Determine the [X, Y] coordinate at the center of the cell enclosing the given text.  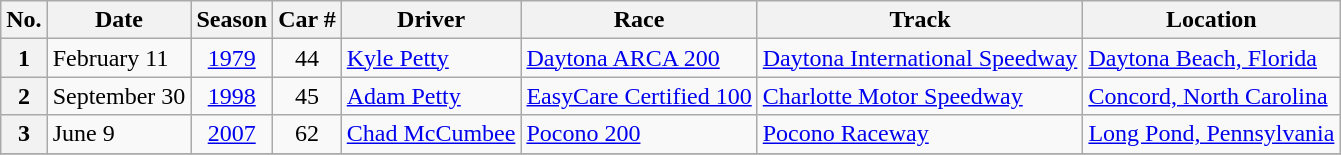
44 [308, 58]
Kyle Petty [431, 58]
62 [308, 134]
Chad McCumbee [431, 134]
Season [232, 20]
2 [24, 96]
February 11 [119, 58]
Concord, North Carolina [1212, 96]
1979 [232, 58]
Location [1212, 20]
September 30 [119, 96]
Pocono Raceway [920, 134]
No. [24, 20]
Driver [431, 20]
Date [119, 20]
Track [920, 20]
Long Pond, Pennsylvania [1212, 134]
Adam Petty [431, 96]
Car # [308, 20]
Pocono 200 [639, 134]
EasyCare Certified 100 [639, 96]
Charlotte Motor Speedway [920, 96]
Daytona International Speedway [920, 58]
Daytona ARCA 200 [639, 58]
1998 [232, 96]
Race [639, 20]
2007 [232, 134]
Daytona Beach, Florida [1212, 58]
June 9 [119, 134]
45 [308, 96]
1 [24, 58]
3 [24, 134]
